From the cell containing the given text, extract its center point as (x, y) coordinate. 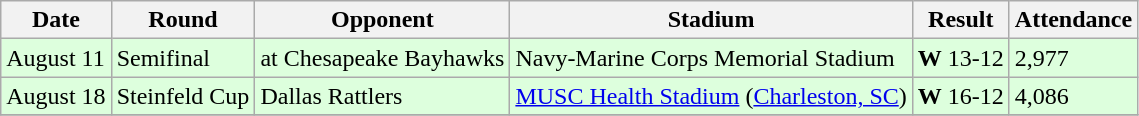
Result (960, 20)
Semifinal (183, 58)
August 11 (56, 58)
W 16-12 (960, 96)
Dallas Rattlers (382, 96)
2,977 (1073, 58)
at Chesapeake Bayhawks (382, 58)
MUSC Health Stadium (Charleston, SC) (711, 96)
Date (56, 20)
4,086 (1073, 96)
Navy-Marine Corps Memorial Stadium (711, 58)
W 13-12 (960, 58)
August 18 (56, 96)
Steinfeld Cup (183, 96)
Opponent (382, 20)
Stadium (711, 20)
Attendance (1073, 20)
Round (183, 20)
